Identify which cell holds the provided text, then report its [x, y] central coordinate. 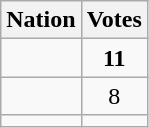
11 [114, 58]
Nation [41, 20]
Votes [114, 20]
8 [114, 96]
